Output the (X, Y) coordinate of the center of the cell containing the given text.  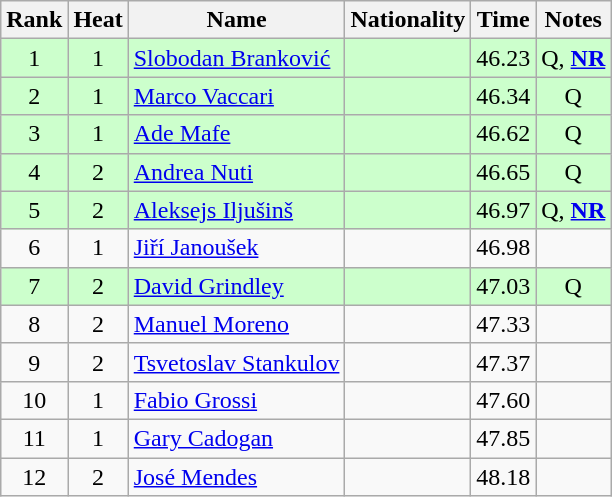
47.60 (504, 400)
6 (34, 248)
46.98 (504, 248)
Fabio Grossi (236, 400)
46.97 (504, 210)
Ade Mafe (236, 134)
47.37 (504, 362)
7 (34, 286)
9 (34, 362)
Time (504, 20)
José Mendes (236, 477)
Rank (34, 20)
46.62 (504, 134)
Notes (574, 20)
Nationality (408, 20)
Tsvetoslav Stankulov (236, 362)
Heat (98, 20)
48.18 (504, 477)
3 (34, 134)
46.65 (504, 172)
47.33 (504, 324)
46.34 (504, 96)
Aleksejs Iljušinš (236, 210)
5 (34, 210)
4 (34, 172)
Jiří Janoušek (236, 248)
10 (34, 400)
12 (34, 477)
11 (34, 438)
Gary Cadogan (236, 438)
Slobodan Branković (236, 58)
46.23 (504, 58)
David Grindley (236, 286)
Marco Vaccari (236, 96)
Andrea Nuti (236, 172)
Name (236, 20)
47.85 (504, 438)
Manuel Moreno (236, 324)
47.03 (504, 286)
8 (34, 324)
